Locate the cell with the specified text and output its [X, Y] center coordinate. 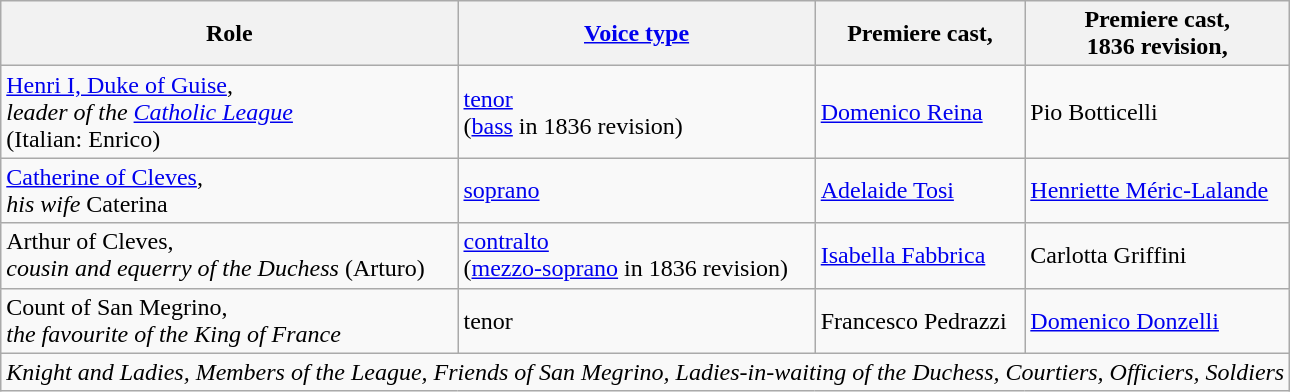
tenor(bass in 1836 revision) [636, 112]
Adelaide Tosi [920, 190]
contralto(mezzo-soprano in 1836 revision) [636, 256]
Count of San Megrino,the favourite of the King of France [230, 320]
soprano [636, 190]
Voice type [636, 34]
Isabella Fabbrica [920, 256]
Domenico Donzelli [1158, 320]
Henriette Méric-Lalande [1158, 190]
Henri I, Duke of Guise,leader of the Catholic League(Italian: Enrico) [230, 112]
Domenico Reina [920, 112]
Premiere cast,1836 revision, [1158, 34]
Carlotta Griffini [1158, 256]
tenor [636, 320]
Knight and Ladies, Members of the League, Friends of San Megrino, Ladies-in-waiting of the Duchess, Courtiers, Officiers, Soldiers [646, 372]
Francesco Pedrazzi [920, 320]
Arthur of Cleves,cousin and equerry of the Duchess (Arturo) [230, 256]
Role [230, 34]
Premiere cast, [920, 34]
Pio Botticelli [1158, 112]
Catherine of Cleves,his wife Caterina [230, 190]
